Find where the given text appears and provide that cell's center as (x, y) coordinate. 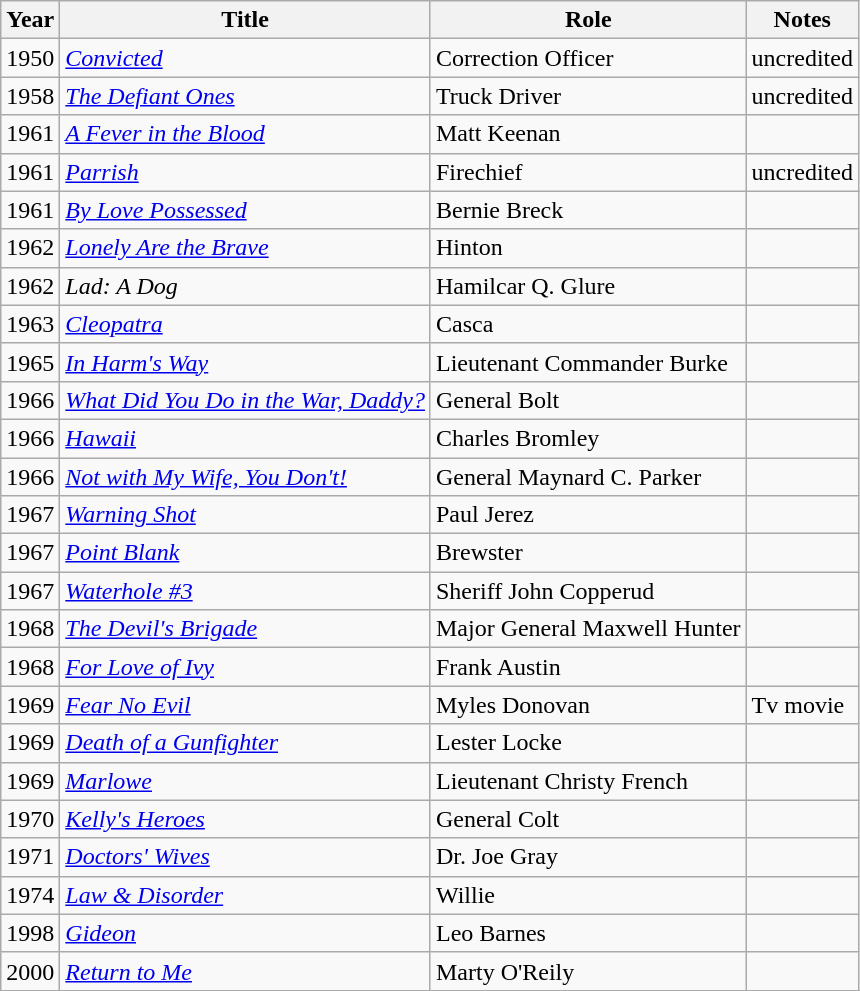
Lester Locke (588, 743)
Lonely Are the Brave (246, 248)
Kelly's Heroes (246, 819)
Point Blank (246, 553)
Marlowe (246, 781)
1998 (30, 933)
2000 (30, 971)
Convicted (246, 58)
Return to Me (246, 971)
Not with My Wife, You Don't! (246, 477)
Frank Austin (588, 667)
Charles Bromley (588, 438)
Lieutenant Commander Burke (588, 362)
1971 (30, 857)
Firechief (588, 172)
1950 (30, 58)
Truck Driver (588, 96)
The Defiant Ones (246, 96)
Correction Officer (588, 58)
Gideon (246, 933)
1974 (30, 895)
A Fever in the Blood (246, 134)
Hamilcar Q. Glure (588, 286)
1963 (30, 324)
Major General Maxwell Hunter (588, 629)
Lieutenant Christy French (588, 781)
Law & Disorder (246, 895)
Role (588, 20)
1970 (30, 819)
In Harm's Way (246, 362)
General Maynard C. Parker (588, 477)
Marty O'Reily (588, 971)
1965 (30, 362)
Paul Jerez (588, 515)
Lad: A Dog (246, 286)
Hinton (588, 248)
Parrish (246, 172)
By Love Possessed (246, 210)
Bernie Breck (588, 210)
Brewster (588, 553)
What Did You Do in the War, Daddy? (246, 400)
Doctors' Wives (246, 857)
For Love of Ivy (246, 667)
Myles Donovan (588, 705)
The Devil's Brigade (246, 629)
Warning Shot (246, 515)
Matt Keenan (588, 134)
Willie (588, 895)
General Bolt (588, 400)
Hawaii (246, 438)
Title (246, 20)
Tv movie (802, 705)
Cleopatra (246, 324)
General Colt (588, 819)
Waterhole #3 (246, 591)
Notes (802, 20)
Fear No Evil (246, 705)
Year (30, 20)
1958 (30, 96)
Leo Barnes (588, 933)
Sheriff John Copperud (588, 591)
Dr. Joe Gray (588, 857)
Casca (588, 324)
Death of a Gunfighter (246, 743)
